Return (x, y) of the center of cell containing provided text 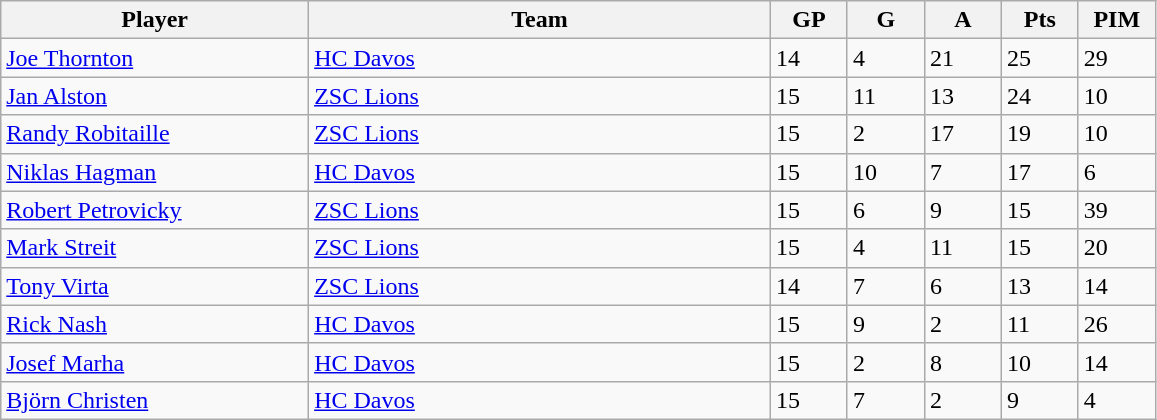
20 (1116, 248)
25 (1040, 58)
Joe Thornton (155, 58)
8 (962, 362)
G (886, 20)
29 (1116, 58)
21 (962, 58)
Björn Christen (155, 400)
Randy Robitaille (155, 134)
Jan Alston (155, 96)
24 (1040, 96)
19 (1040, 134)
Player (155, 20)
Rick Nash (155, 324)
GP (808, 20)
26 (1116, 324)
39 (1116, 210)
Josef Marha (155, 362)
A (962, 20)
Niklas Hagman (155, 172)
Mark Streit (155, 248)
PIM (1116, 20)
Pts (1040, 20)
Tony Virta (155, 286)
Robert Petrovicky (155, 210)
Team (540, 20)
